Detect which cell encompasses the target text, then output its (X, Y) center coordinate. 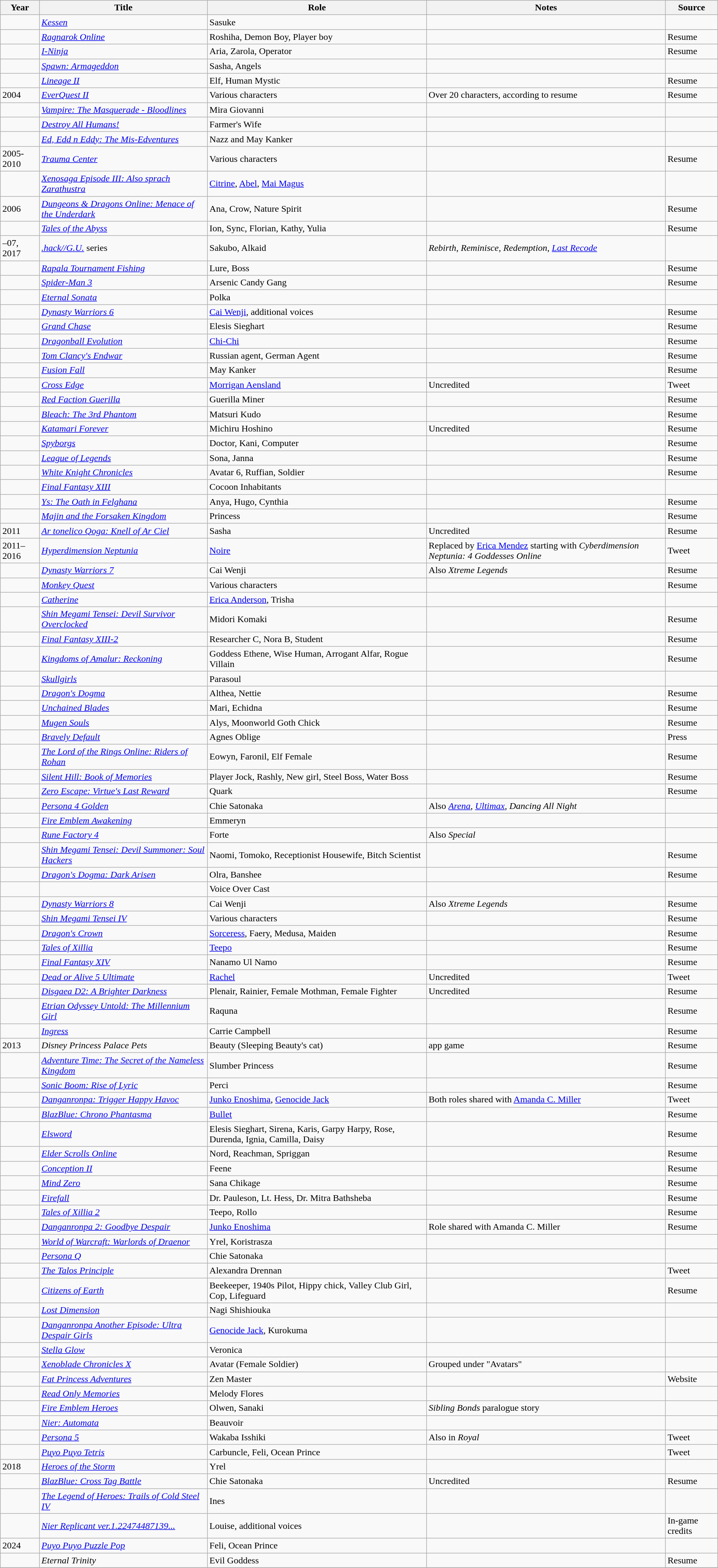
Eternal Sonata (124, 297)
Junko Enoshima, Genocide Jack (317, 1100)
Persona 4 Golden (124, 806)
Beekeeper, 1940s Pilot, Hippy chick, Valley Club Girl, Cop, Lifeguard (317, 1290)
White Knight Chronicles (124, 473)
Spider-Man 3 (124, 283)
Dynasty Warriors 6 (124, 312)
Kessen (124, 22)
Spyborgs (124, 443)
Forte (317, 835)
2018 (20, 1466)
Olra, Banshee (317, 875)
Dragonball Evolution (124, 341)
Yrel (317, 1466)
Ar tonelico Qoga: Knell of Ar Ciel (124, 531)
In-game credits (692, 1526)
Voice Over Cast (317, 889)
Also in Royal (546, 1437)
Sona, Janna (317, 458)
Nagi Shishiouka (317, 1310)
Read Only Memories (124, 1393)
Final Fantasy XIV (124, 962)
Player Jock, Rashly, New girl, Steel Boss, Water Boss (317, 777)
The Talos Principle (124, 1271)
Elesis Sieghart (317, 326)
Quark (317, 791)
Genocide Jack, Kurokuma (317, 1330)
Shin Megami Tensei IV (124, 918)
Ana, Crow, Nature Spirit (317, 209)
Parasoul (317, 679)
Final Fantasy XIII-2 (124, 639)
Unchained Blades (124, 708)
Press (692, 737)
2004 (20, 95)
Sana Chikage (317, 1183)
Nier: Automata (124, 1423)
Louise, additional voices (317, 1526)
Catherine (124, 600)
2006 (20, 209)
Role shared with Amanda C. Miller (546, 1227)
Lost Dimension (124, 1310)
–07, 2017 (20, 249)
Tales of Xillia (124, 947)
Agnes Oblige (317, 737)
Nanamo Ul Namo (317, 962)
Lineage II (124, 81)
I-Ninja (124, 51)
Majin and the Forsaken Kingdom (124, 516)
Spawn: Armageddon (124, 66)
Feene (317, 1168)
Ion, Sync, Florian, Kathy, Yulia (317, 229)
Elf, Human Mystic (317, 81)
Guerilla Miner (317, 399)
Dynasty Warriors 7 (124, 570)
Nier Replicant ver.1.22474487139... (124, 1526)
Persona 5 (124, 1437)
Puyo Puyo Tetris (124, 1452)
Grand Chase (124, 326)
Farmer's Wife (317, 124)
Title (124, 8)
.hack//G.U. series (124, 249)
Princess (317, 516)
Sasha (317, 531)
Disgaea D2: A Brighter Darkness (124, 992)
Danganronpa 2: Goodbye Despair (124, 1227)
Rebirth, Reminisce, Redemption, Last Recode (546, 249)
Etrian Odyssey Untold: The Millennium Girl (124, 1011)
Ingress (124, 1031)
Fire Emblem Awakening (124, 820)
Midori Komaki (317, 619)
Roshiha, Demon Boy, Player boy (317, 37)
Notes (546, 8)
Website (692, 1379)
Dragon's Crown (124, 933)
2011 (20, 531)
Eowyn, Faronil, Elf Female (317, 757)
Feli, Ocean Prince (317, 1546)
Conception II (124, 1168)
Both roles shared with Amanda C. Miller (546, 1100)
Vampire: The Masquerade - Bloodlines (124, 110)
Persona Q (124, 1256)
2013 (20, 1046)
Slumber Princess (317, 1066)
BlazBlue: Chrono Phantasma (124, 1114)
Firefall (124, 1197)
Cross Edge (124, 385)
Dead or Alive 5 Ultimate (124, 977)
Wakaba Isshiki (317, 1437)
Also Arena, Ultimax, Dancing All Night (546, 806)
Naomi, Tomoko, Receptionist Housewife, Bitch Scientist (317, 855)
Teepo (317, 947)
Russian agent, German Agent (317, 356)
Dragon's Dogma: Dark Arisen (124, 875)
Xenoblade Chronicles X (124, 1364)
Ragnarok Online (124, 37)
Kingdoms of Amalur: Reckoning (124, 659)
Zen Master (317, 1379)
Over 20 characters, according to resume (546, 95)
Veronica (317, 1350)
Bravely Default (124, 737)
2024 (20, 1546)
Elsword (124, 1134)
Morrigan Aensland (317, 385)
Plenair, Rainier, Female Mothman, Female Fighter (317, 992)
Carrie Campbell (317, 1031)
Replaced by Erica Mendez starting with Cyberdimension Neptunia: 4 Goddesses Online (546, 551)
Hyperdimension Neptunia (124, 551)
Ys: The Oath in Felghana (124, 502)
Ines (317, 1500)
Sibling Bonds paralogue story (546, 1408)
Junko Enoshima (317, 1227)
Tom Clancy's Endwar (124, 356)
Bullet (317, 1114)
Puyo Puyo Puzzle Pop (124, 1546)
Polka (317, 297)
Tales of the Abyss (124, 229)
Ed, Edd n Eddy: The Mis-Edventures (124, 139)
Monkey Quest (124, 585)
Grouped under "Avatars" (546, 1364)
BlazBlue: Cross Tag Battle (124, 1481)
EverQuest II (124, 95)
Xenosaga Episode III: Also sprach Zarathustra (124, 183)
Goddess Ethene, Wise Human, Arrogant Alfar, Rogue Villain (317, 659)
Skullgirls (124, 679)
Sasuke (317, 22)
Nord, Reachman, Spriggan (317, 1154)
Sonic Boom: Rise of Lyric (124, 1085)
2011–2016 (20, 551)
Danganronpa Another Episode: Ultra Despair Girls (124, 1330)
Doctor, Kani, Computer (317, 443)
Melody Flores (317, 1393)
Alys, Moonworld Goth Chick (317, 722)
2005-2010 (20, 159)
Carbuncle, Feli, Ocean Prince (317, 1452)
Final Fantasy XIII (124, 487)
Mari, Echidna (317, 708)
Stella Glow (124, 1350)
Beauty (Sleeping Beauty's cat) (317, 1046)
Disney Princess Palace Pets (124, 1046)
Fire Emblem Heroes (124, 1408)
Trauma Center (124, 159)
Aria, Zarola, Operator (317, 51)
Althea, Nettie (317, 693)
Fat Princess Adventures (124, 1379)
Silent Hill: Book of Memories (124, 777)
The Legend of Heroes: Trails of Cold Steel IV (124, 1500)
Beauvoir (317, 1423)
Rapala Tournament Fishing (124, 268)
Also Special (546, 835)
Source (692, 8)
Cocoon Inhabitants (317, 487)
Shin Megami Tensei: Devil Summoner: Soul Hackers (124, 855)
The Lord of the Rings Online: Riders of Rohan (124, 757)
May Kanker (317, 370)
Lure, Boss (317, 268)
Chi-Chi (317, 341)
Arsenic Candy Gang (317, 283)
Erica Anderson, Trisha (317, 600)
Dragon's Dogma (124, 693)
Nazz and May Kanker (317, 139)
Tales of Xillia 2 (124, 1212)
Citizens of Earth (124, 1290)
Zero Escape: Virtue's Last Reward (124, 791)
Eternal Trinity (124, 1560)
Destroy All Humans! (124, 124)
Cai Wenji, additional voices (317, 312)
Avatar 6, Ruffian, Soldier (317, 473)
Red Faction Guerilla (124, 399)
Noire (317, 551)
Mira Giovanni (317, 110)
Matsuri Kudo (317, 414)
Sakubo, Alkaid (317, 249)
Heroes of the Storm (124, 1466)
Researcher C, Nora B, Student (317, 639)
Danganronpa: Trigger Happy Havoc (124, 1100)
Elesis Sieghart, Sirena, Karis, Garpy Harpy, Rose, Durenda, Ignia, Camilla, Daisy (317, 1134)
Sasha, Angels (317, 66)
Anya, Hugo, Cynthia (317, 502)
Perci (317, 1085)
Mind Zero (124, 1183)
Dynasty Warriors 8 (124, 904)
Dungeons & Dragons Online: Menace of the Underdark (124, 209)
Fusion Fall (124, 370)
Avatar (Female Soldier) (317, 1364)
Role (317, 8)
app game (546, 1046)
Elder Scrolls Online (124, 1154)
Katamari Forever (124, 428)
Evil Goddess (317, 1560)
Dr. Pauleson, Lt. Hess, Dr. Mitra Bathsheba (317, 1197)
Raquna (317, 1011)
Shin Megami Tensei: Devil Survivor Overclocked (124, 619)
Rune Factory 4 (124, 835)
Rachel (317, 977)
Emmeryn (317, 820)
Olwen, Sanaki (317, 1408)
Michiru Hoshino (317, 428)
Yrel, Koristrasza (317, 1242)
Sorceress, Faery, Medusa, Maiden (317, 933)
Adventure Time: The Secret of the Nameless Kingdom (124, 1066)
Year (20, 8)
Teepo, Rollo (317, 1212)
League of Legends (124, 458)
Mugen Souls (124, 722)
Bleach: The 3rd Phantom (124, 414)
World of Warcraft: Warlords of Draenor (124, 1242)
Citrine, Abel, Mai Magus (317, 183)
Alexandra Drennan (317, 1271)
